For the text-containing cell, return its midpoint in [x, y] coordinate format. 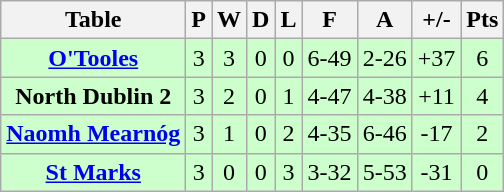
W [230, 20]
3-32 [330, 172]
St Marks [94, 172]
North Dublin 2 [94, 96]
+/- [436, 20]
4-38 [384, 96]
-31 [436, 172]
+37 [436, 58]
2-26 [384, 58]
Pts [482, 20]
6-49 [330, 58]
Table [94, 20]
6-46 [384, 134]
L [288, 20]
6 [482, 58]
O'Tooles [94, 58]
4-47 [330, 96]
D [261, 20]
4 [482, 96]
-17 [436, 134]
4-35 [330, 134]
P [199, 20]
F [330, 20]
Naomh Mearnóg [94, 134]
+11 [436, 96]
5-53 [384, 172]
A [384, 20]
